Output the (x, y) coordinate of the center of the cell containing the given text.  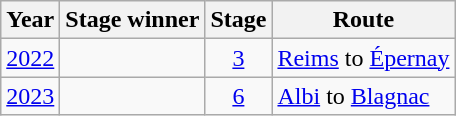
Stage (238, 20)
Route (364, 20)
Stage winner (132, 20)
6 (238, 96)
Albi to Blagnac (364, 96)
3 (238, 58)
Year (30, 20)
2023 (30, 96)
2022 (30, 58)
Reims to Épernay (364, 58)
